Scan for the cell matching the given text and deliver its [x, y] coordinate at center. 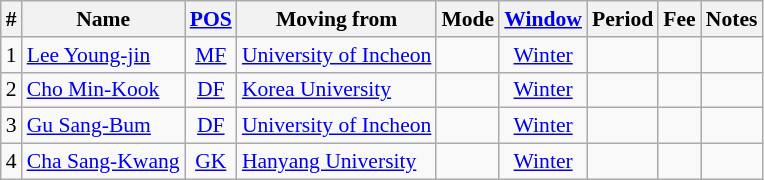
GK [211, 162]
Fee [679, 19]
Name [104, 19]
Hanyang University [337, 162]
3 [12, 126]
MF [211, 55]
Lee Young-jin [104, 55]
Moving from [337, 19]
Cho Min-Kook [104, 90]
Notes [732, 19]
4 [12, 162]
Window [543, 19]
# [12, 19]
Korea University [337, 90]
Gu Sang-Bum [104, 126]
Cha Sang-Kwang [104, 162]
Period [622, 19]
POS [211, 19]
1 [12, 55]
Mode [468, 19]
2 [12, 90]
